Determine the [X, Y] coordinate at the center of the cell enclosing the given text.  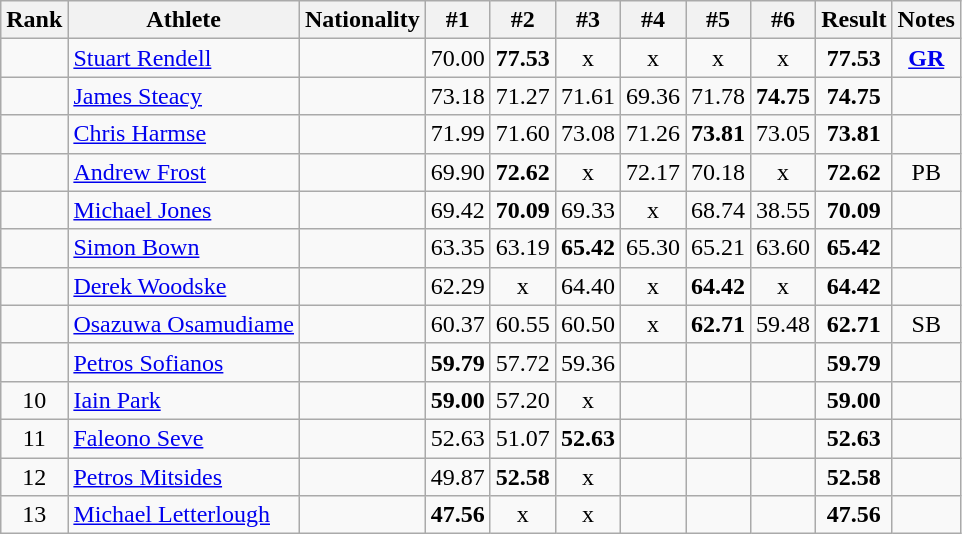
71.78 [718, 96]
72.17 [652, 172]
59.48 [784, 324]
#2 [522, 20]
#5 [718, 20]
63.19 [522, 248]
68.74 [718, 210]
Result [854, 20]
Chris Harmse [184, 134]
65.30 [652, 248]
71.26 [652, 134]
38.55 [784, 210]
PB [926, 172]
13 [34, 515]
Stuart Rendell [184, 58]
#6 [784, 20]
51.07 [522, 438]
63.35 [458, 248]
73.05 [784, 134]
69.42 [458, 210]
60.55 [522, 324]
70.18 [718, 172]
71.60 [522, 134]
GR [926, 58]
69.36 [652, 96]
James Steacy [184, 96]
57.20 [522, 400]
62.29 [458, 286]
71.99 [458, 134]
Iain Park [184, 400]
65.21 [718, 248]
73.18 [458, 96]
70.00 [458, 58]
69.90 [458, 172]
60.37 [458, 324]
10 [34, 400]
Nationality [363, 20]
Andrew Frost [184, 172]
Simon Bown [184, 248]
Petros Sofianos [184, 362]
#4 [652, 20]
#3 [588, 20]
63.60 [784, 248]
Petros Mitsides [184, 477]
71.27 [522, 96]
11 [34, 438]
69.33 [588, 210]
Michael Letterlough [184, 515]
SB [926, 324]
#1 [458, 20]
Derek Woodske [184, 286]
Osazuwa Osamudiame [184, 324]
Athlete [184, 20]
12 [34, 477]
Notes [926, 20]
57.72 [522, 362]
60.50 [588, 324]
49.87 [458, 477]
73.08 [588, 134]
59.36 [588, 362]
71.61 [588, 96]
Rank [34, 20]
Michael Jones [184, 210]
64.40 [588, 286]
Faleono Seve [184, 438]
